Output the (x, y) coordinate of the center of the cell containing the given text.  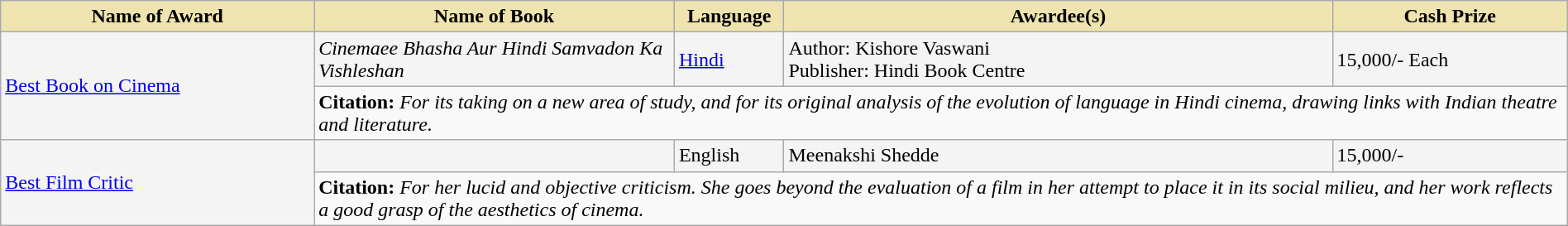
Author: Kishore VaswaniPublisher: Hindi Book Centre (1059, 60)
Best Book on Cinema (157, 86)
15,000/- Each (1450, 60)
15,000/- (1450, 156)
Best Film Critic (157, 182)
Meenakshi Shedde (1059, 156)
Language (729, 17)
Cinemaee Bhasha Aur Hindi Samvadon Ka Vishleshan (495, 60)
Cash Prize (1450, 17)
Name of Award (157, 17)
Hindi (729, 60)
Awardee(s) (1059, 17)
English (729, 156)
Name of Book (495, 17)
